Search for the cell housing the specified text and yield its (X, Y) center coordinate. 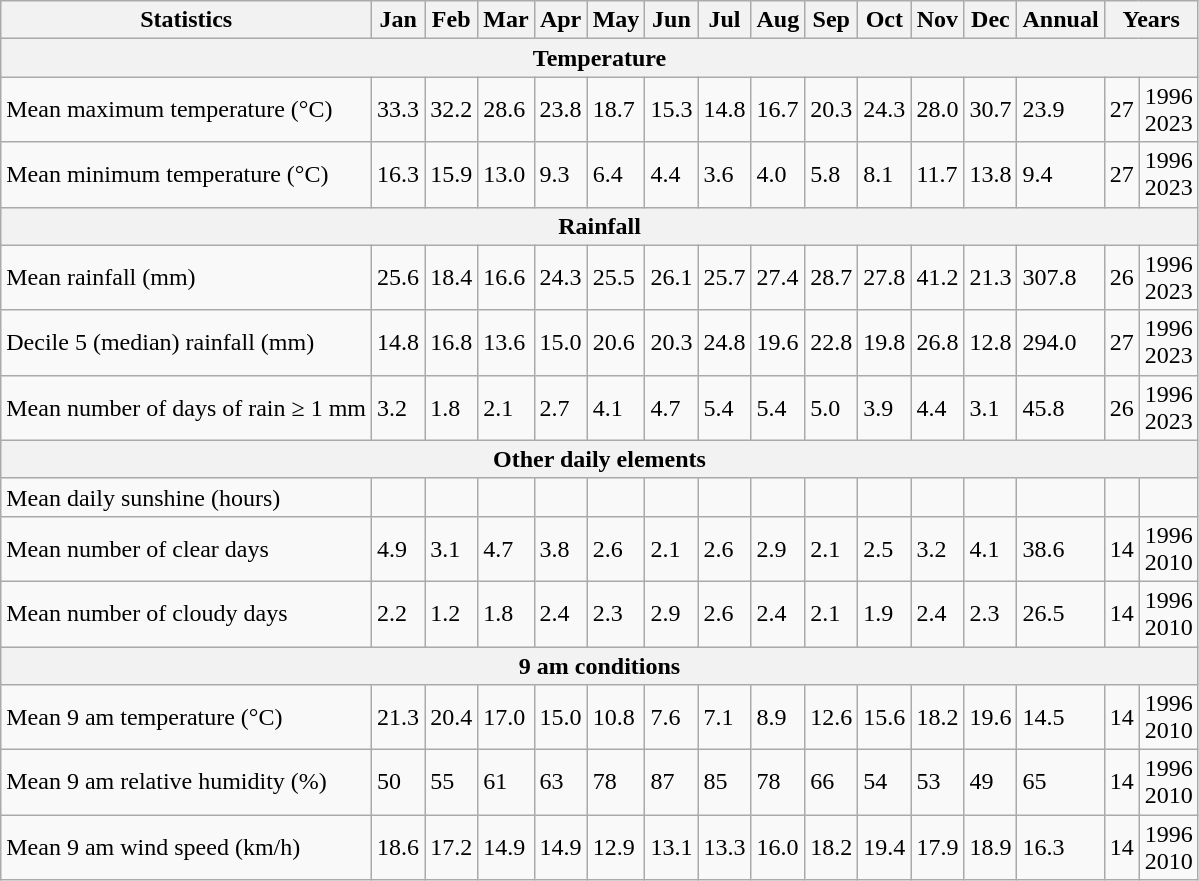
61 (506, 782)
15.3 (672, 110)
12.6 (832, 718)
13.8 (990, 174)
17.0 (506, 718)
8.9 (778, 718)
26.1 (672, 278)
9.3 (560, 174)
25.6 (398, 278)
85 (724, 782)
24.8 (724, 342)
15.9 (452, 174)
307.8 (1060, 278)
1.9 (884, 614)
Annual (1060, 20)
18.4 (452, 278)
33.3 (398, 110)
Temperature (600, 58)
3.9 (884, 408)
8.1 (884, 174)
19.4 (884, 848)
14.5 (1060, 718)
63 (560, 782)
Apr (560, 20)
Years (1151, 20)
Jul (724, 20)
Feb (452, 20)
Rainfall (600, 226)
Jan (398, 20)
17.2 (452, 848)
49 (990, 782)
41.2 (938, 278)
26.5 (1060, 614)
18.7 (616, 110)
5.8 (832, 174)
1.2 (452, 614)
15.6 (884, 718)
Mean 9 am temperature (°C) (186, 718)
27.4 (778, 278)
16.7 (778, 110)
50 (398, 782)
Oct (884, 20)
26.8 (938, 342)
2.5 (884, 548)
6.4 (616, 174)
13.3 (724, 848)
Sep (832, 20)
10.8 (616, 718)
Mean number of clear days (186, 548)
9.4 (1060, 174)
16.8 (452, 342)
25.7 (724, 278)
4.9 (398, 548)
87 (672, 782)
65 (1060, 782)
294.0 (1060, 342)
66 (832, 782)
28.7 (832, 278)
4.0 (778, 174)
Dec (990, 20)
13.0 (506, 174)
19.8 (884, 342)
Jun (672, 20)
5.0 (832, 408)
3.6 (724, 174)
20.6 (616, 342)
13.6 (506, 342)
54 (884, 782)
12.8 (990, 342)
22.8 (832, 342)
Mean number of days of rain ≥ 1 mm (186, 408)
Mean 9 am wind speed (km/h) (186, 848)
55 (452, 782)
Mean 9 am relative humidity (%) (186, 782)
18.9 (990, 848)
12.9 (616, 848)
18.6 (398, 848)
Other daily elements (600, 459)
27.8 (884, 278)
38.6 (1060, 548)
Decile 5 (median) rainfall (mm) (186, 342)
23.8 (560, 110)
13.1 (672, 848)
45.8 (1060, 408)
53 (938, 782)
7.1 (724, 718)
Statistics (186, 20)
16.6 (506, 278)
Mean maximum temperature (°C) (186, 110)
May (616, 20)
Mean rainfall (mm) (186, 278)
Mar (506, 20)
20.4 (452, 718)
2.2 (398, 614)
23.9 (1060, 110)
11.7 (938, 174)
Aug (778, 20)
17.9 (938, 848)
Mean number of cloudy days (186, 614)
3.8 (560, 548)
2.7 (560, 408)
9 am conditions (600, 665)
25.5 (616, 278)
30.7 (990, 110)
16.0 (778, 848)
7.6 (672, 718)
28.0 (938, 110)
Nov (938, 20)
Mean minimum temperature (°C) (186, 174)
Mean daily sunshine (hours) (186, 497)
32.2 (452, 110)
28.6 (506, 110)
